Search for the cell housing the specified text and yield its (X, Y) center coordinate. 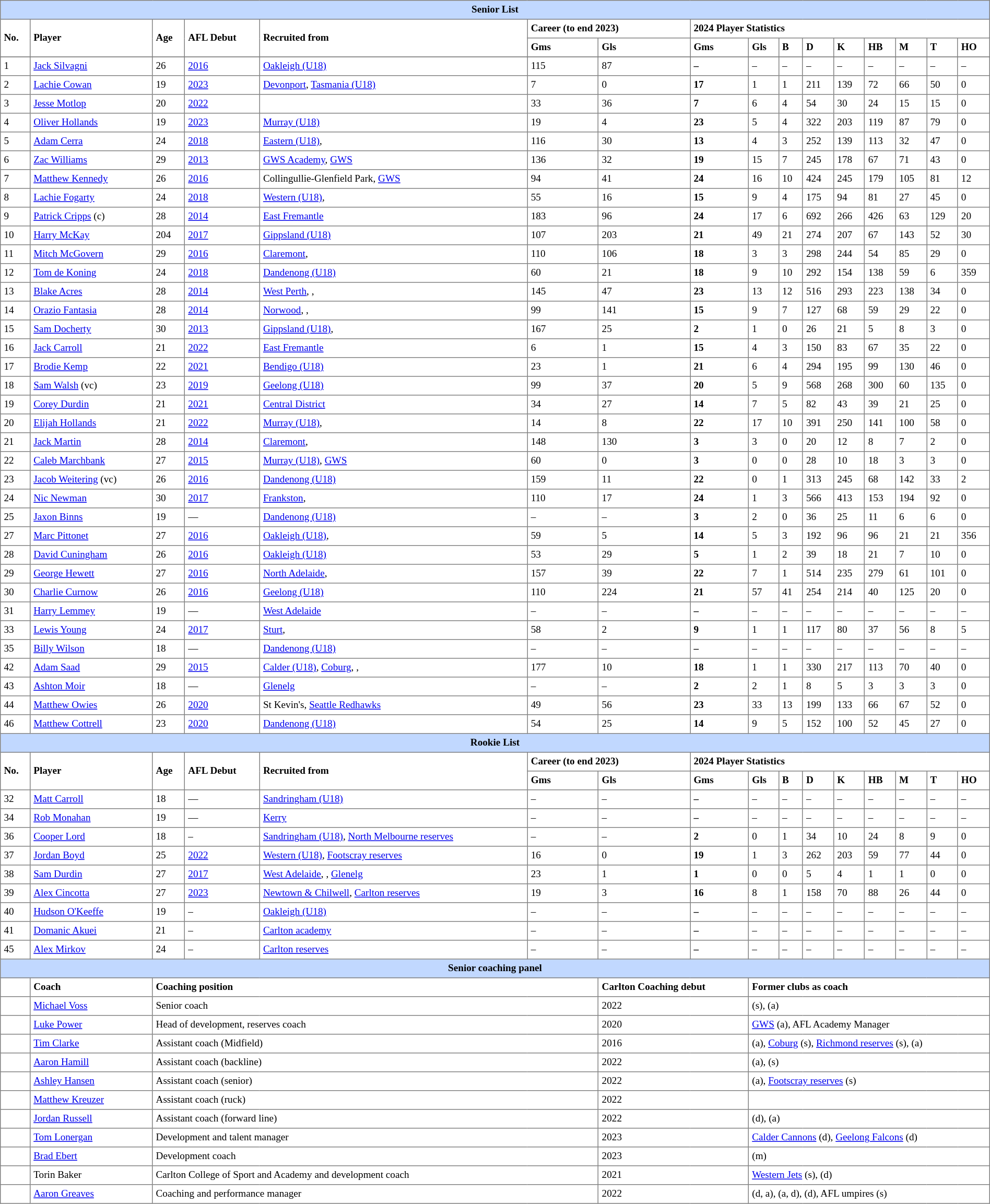
Carlton academy (394, 931)
223 (880, 292)
Tim Clarke (91, 1044)
Caleb Marchbank (91, 461)
127 (818, 311)
61 (911, 574)
Norwood, , (394, 311)
Former clubs as coach (869, 987)
Assistant coach (Midfield) (375, 1044)
107 (563, 235)
250 (849, 423)
St Kevin's, Seattle Redhawks (394, 705)
(s), (a) (869, 1006)
514 (818, 574)
Corey Durdin (91, 405)
356 (973, 536)
Rookie List (495, 743)
Gippsland (U18) (394, 235)
Eastern (U18), (394, 141)
Head of development, reserves coach (375, 1025)
Devonport, Tasmania (U18) (394, 85)
175 (818, 198)
Assistant coach (ruck) (375, 1100)
72 (880, 85)
Ashley Hansen (91, 1081)
50 (942, 85)
178 (849, 160)
Charlie Curnow (91, 593)
204 (169, 235)
Senior List (495, 10)
83 (849, 348)
279 (880, 574)
Central District (394, 405)
West Adelaide (394, 611)
Alex Mirkov (91, 950)
Carlton reserves (394, 950)
268 (849, 386)
143 (911, 235)
Coaching position (375, 987)
Bendigo (U18) (394, 367)
359 (973, 273)
692 (818, 217)
Lewis Young (91, 630)
183 (563, 217)
77 (911, 856)
63 (911, 217)
Matt Carroll (91, 799)
153 (880, 499)
Michael Voss (91, 1006)
157 (563, 574)
313 (818, 480)
Carlton Coaching debut (674, 987)
Alex Cincotta (91, 893)
West Perth, , (394, 292)
426 (880, 217)
Glenelg (394, 687)
Gippsland (U18), (394, 329)
Matthew Cottrell (91, 724)
Kerry (394, 818)
George Hewett (91, 574)
Jaxon Binns (91, 517)
53 (563, 555)
Western (U18), (394, 198)
214 (849, 593)
262 (818, 856)
330 (818, 668)
Zac Williams (91, 160)
Assistant coach (senior) (375, 1081)
516 (818, 292)
(m) (869, 1156)
Development coach (375, 1156)
West Adelaide, , Glenelg (394, 875)
199 (818, 705)
Senior coach (375, 1006)
(a), Footscray reserves (s) (869, 1081)
55 (563, 198)
(d, a), (a, d), (d), AFL umpires (s) (869, 1194)
235 (849, 574)
Senior coaching panel (495, 969)
568 (818, 386)
177 (563, 668)
57 (763, 593)
Sandringham (U18) (394, 799)
Jack Carroll (91, 348)
42 (16, 668)
Sturt, (394, 630)
Jacob Weitering (vc) (91, 480)
Brad Ebert (91, 1156)
159 (563, 480)
Carlton College of Sport and Academy and development coach (375, 1175)
2019 (222, 386)
79 (942, 123)
Brodie Kemp (91, 367)
GWS (a), AFL Academy Manager (869, 1025)
85 (911, 254)
Blake Acres (91, 292)
Adam Cerra (91, 141)
195 (849, 367)
Sam Walsh (vc) (91, 386)
Frankston, (394, 499)
Adam Saad (91, 668)
Jack Martin (91, 442)
158 (818, 893)
116 (563, 141)
266 (849, 217)
Rob Monahan (91, 818)
Coaching and performance manager (375, 1194)
Jack Silvagni (91, 66)
80 (849, 630)
192 (818, 536)
Sandringham (U18), North Melbourne reserves (394, 837)
298 (818, 254)
129 (942, 217)
Oliver Hollands (91, 123)
322 (818, 123)
Tom de Koning (91, 273)
Nic Newman (91, 499)
Newtown & Chilwell, Carlton reserves (394, 893)
Sam Docherty (91, 329)
135 (942, 386)
Lachie Fogarty (91, 198)
(a), (s) (869, 1063)
38 (16, 875)
David Cuningham (91, 555)
Calder (U18), Coburg, , (394, 668)
Murray (U18) (394, 123)
413 (849, 499)
Matthew Kreuzer (91, 1100)
152 (818, 724)
125 (911, 593)
Marc Pittonet (91, 536)
244 (849, 254)
Billy Wilson (91, 649)
Orazio Fantasia (91, 311)
Jordan Russell (91, 1119)
Development and talent manager (375, 1138)
154 (849, 273)
31 (16, 611)
Harry McKay (91, 235)
Ashton Moir (91, 687)
Jordan Boyd (91, 856)
292 (818, 273)
133 (849, 705)
145 (563, 292)
105 (911, 179)
Luke Power (91, 1025)
167 (563, 329)
115 (563, 66)
Western (U18), Footscray reserves (394, 856)
82 (818, 405)
Cooper Lord (91, 837)
217 (849, 668)
294 (818, 367)
194 (911, 499)
Hudson O'Keeffe (91, 912)
148 (563, 442)
Matthew Owies (91, 705)
Aaron Hamill (91, 1063)
(a), Coburg (s), Richmond reserves (s), (a) (869, 1044)
Oakleigh (U18), (394, 536)
207 (849, 235)
Domanic Akuei (91, 931)
254 (818, 593)
Patrick Cripps (c) (91, 217)
Jesse Motlop (91, 104)
224 (644, 593)
GWS Academy, GWS (394, 160)
Collingullie-Glenfield Park, GWS (394, 179)
179 (880, 179)
211 (818, 85)
Calder Cannons (d), Geelong Falcons (d) (869, 1138)
Torin Baker (91, 1175)
252 (818, 141)
Murray (U18), (394, 423)
Matthew Kennedy (91, 179)
566 (818, 499)
North Adelaide, (394, 574)
(d), (a) (869, 1119)
Mitch McGovern (91, 254)
92 (942, 499)
Coach (91, 987)
142 (911, 480)
Harry Lemmey (91, 611)
424 (818, 179)
106 (644, 254)
Sam Durdin (91, 875)
150 (818, 348)
Murray (U18), GWS (394, 461)
300 (880, 386)
Western Jets (s), (d) (869, 1175)
Elijah Hollands (91, 423)
Assistant coach (backline) (375, 1063)
101 (942, 574)
Tom Lonergan (91, 1138)
136 (563, 160)
293 (849, 292)
Assistant coach (forward line) (375, 1119)
88 (880, 893)
391 (818, 423)
117 (818, 630)
Aaron Greaves (91, 1194)
Lachie Cowan (91, 85)
71 (911, 160)
119 (880, 123)
274 (818, 235)
